Return the (x, y) coordinate for the center point of the cell that contains the specified text.  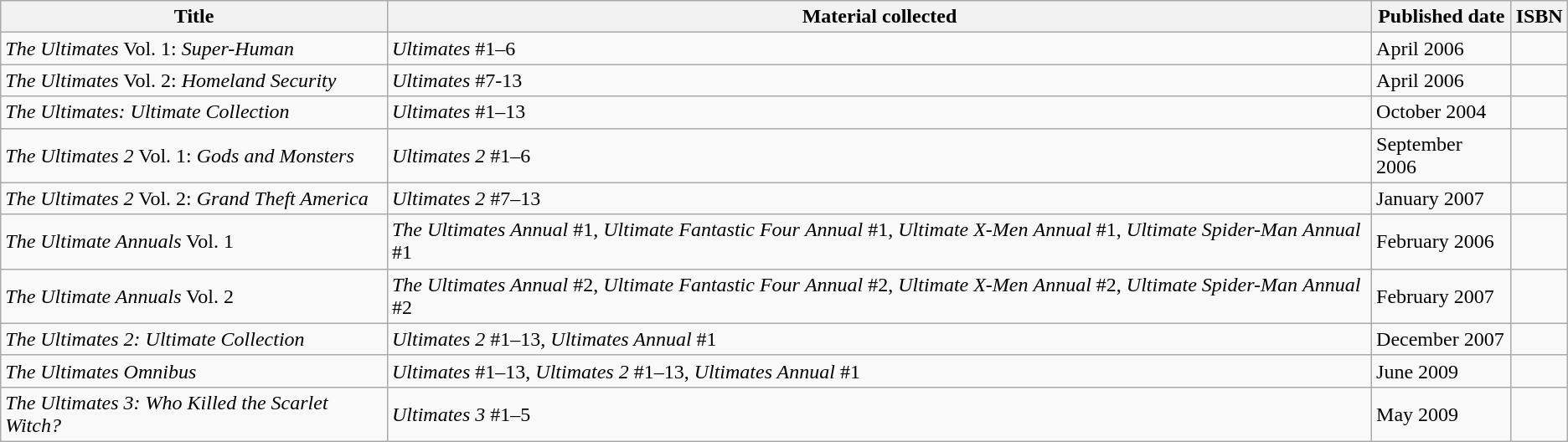
The Ultimates: Ultimate Collection (194, 112)
The Ultimates Vol. 2: Homeland Security (194, 80)
October 2004 (1442, 112)
Ultimates #7-13 (879, 80)
The Ultimates 2 Vol. 2: Grand Theft America (194, 198)
June 2009 (1442, 371)
Ultimates #1–13, Ultimates 2 #1–13, Ultimates Annual #1 (879, 371)
The Ultimate Annuals Vol. 2 (194, 296)
May 2009 (1442, 414)
February 2006 (1442, 241)
Title (194, 17)
The Ultimate Annuals Vol. 1 (194, 241)
Ultimates 3 #1–5 (879, 414)
Ultimates 2 #7–13 (879, 198)
Published date (1442, 17)
Ultimates #1–13 (879, 112)
Ultimates 2 #1–13, Ultimates Annual #1 (879, 339)
Ultimates 2 #1–6 (879, 156)
September 2006 (1442, 156)
The Ultimates Omnibus (194, 371)
Material collected (879, 17)
ISBN (1540, 17)
Ultimates #1–6 (879, 49)
December 2007 (1442, 339)
The Ultimates 3: Who Killed the Scarlet Witch? (194, 414)
The Ultimates Annual #2, Ultimate Fantastic Four Annual #2, Ultimate X-Men Annual #2, Ultimate Spider-Man Annual #2 (879, 296)
The Ultimates 2: Ultimate Collection (194, 339)
The Ultimates Annual #1, Ultimate Fantastic Four Annual #1, Ultimate X-Men Annual #1, Ultimate Spider-Man Annual #1 (879, 241)
The Ultimates 2 Vol. 1: Gods and Monsters (194, 156)
February 2007 (1442, 296)
January 2007 (1442, 198)
The Ultimates Vol. 1: Super-Human (194, 49)
